Identify which cell holds the provided text, then report its (x, y) central coordinate. 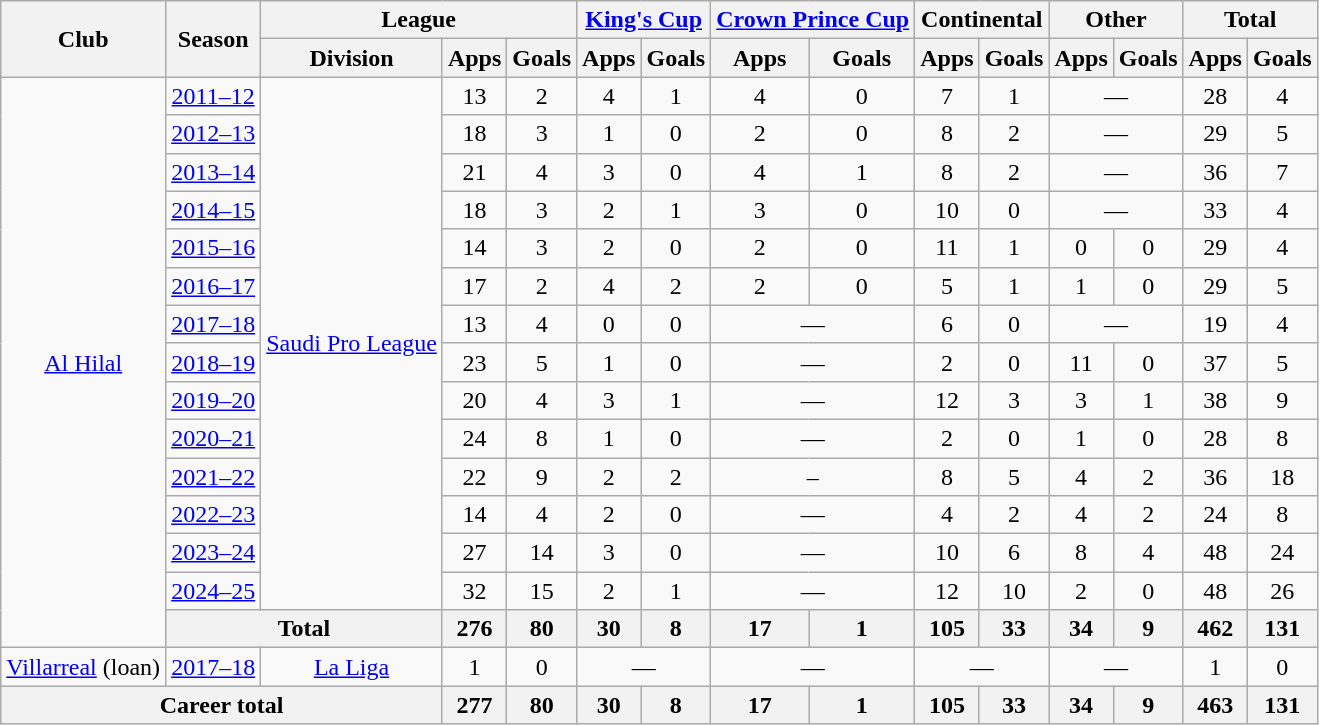
La Liga (352, 667)
2021–22 (214, 477)
Al Hilal (84, 362)
2023–24 (214, 553)
2024–25 (214, 591)
20 (474, 400)
22 (474, 477)
– (813, 477)
15 (542, 591)
Division (352, 58)
37 (1215, 362)
2022–23 (214, 515)
277 (474, 705)
2020–21 (214, 438)
19 (1215, 324)
27 (474, 553)
Career total (222, 705)
2011–12 (214, 96)
Other (1116, 20)
2016–17 (214, 286)
463 (1215, 705)
King's Cup (644, 20)
2015–16 (214, 248)
Club (84, 39)
Crown Prince Cup (813, 20)
276 (474, 629)
2019–20 (214, 400)
2014–15 (214, 210)
21 (474, 172)
Season (214, 39)
League (419, 20)
26 (1282, 591)
2012–13 (214, 134)
Continental (982, 20)
2013–14 (214, 172)
Villarreal (loan) (84, 667)
2018–19 (214, 362)
32 (474, 591)
Saudi Pro League (352, 344)
38 (1215, 400)
23 (474, 362)
462 (1215, 629)
